Pinpoint the cell where the given text exists, returning its [x, y] midpoint coordinate. 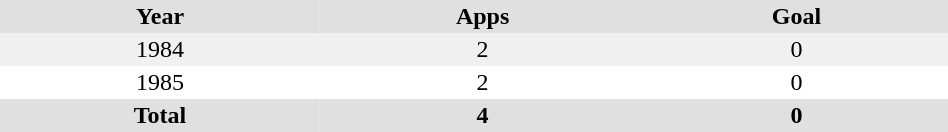
Apps [482, 16]
1984 [160, 50]
Goal [796, 16]
Total [160, 116]
4 [482, 116]
1985 [160, 82]
Year [160, 16]
